From the cell containing the given text, extract its center point as [X, Y] coordinate. 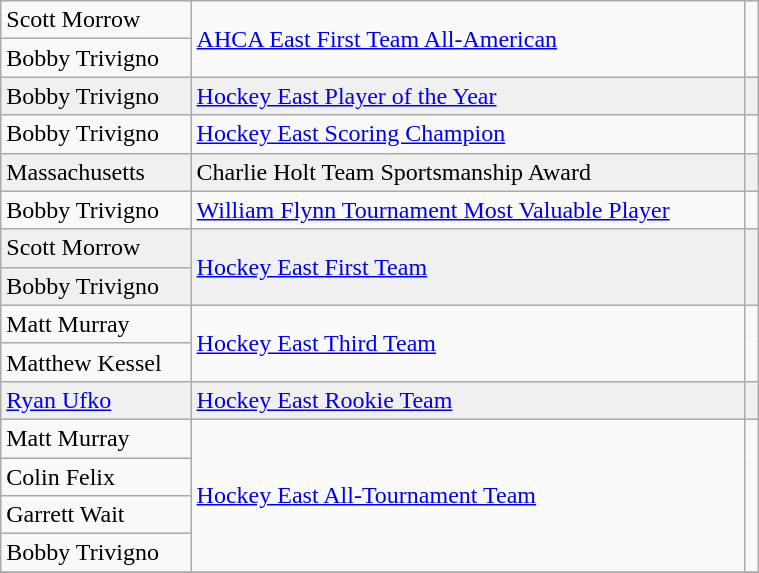
Hockey East Player of the Year [468, 96]
AHCA East First Team All-American [468, 39]
Hockey East All-Tournament Team [468, 495]
Massachusetts [96, 172]
William Flynn Tournament Most Valuable Player [468, 210]
Charlie Holt Team Sportsmanship Award [468, 172]
Hockey East First Team [468, 267]
Hockey East Scoring Champion [468, 134]
Colin Felix [96, 477]
Hockey East Third Team [468, 343]
Ryan Ufko [96, 400]
Matthew Kessel [96, 362]
Hockey East Rookie Team [468, 400]
Garrett Wait [96, 515]
